Detect which cell encompasses the target text, then output its (x, y) center coordinate. 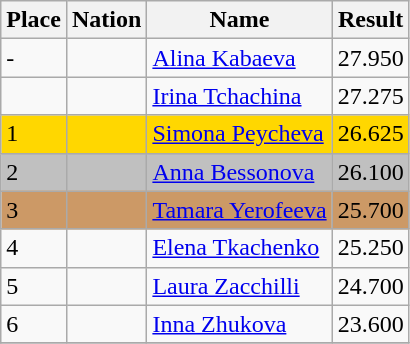
Anna Bessonova (240, 172)
Tamara Yerofeeva (240, 210)
3 (34, 210)
1 (34, 134)
25.700 (370, 210)
5 (34, 286)
Irina Tchachina (240, 96)
Inna Zhukova (240, 324)
4 (34, 248)
Alina Kabaeva (240, 58)
2 (34, 172)
25.250 (370, 248)
Simona Peycheva (240, 134)
Elena Tkachenko (240, 248)
23.600 (370, 324)
24.700 (370, 286)
27.275 (370, 96)
26.100 (370, 172)
Place (34, 20)
6 (34, 324)
Laura Zacchilli (240, 286)
26.625 (370, 134)
Result (370, 20)
Name (240, 20)
- (34, 58)
Nation (106, 20)
27.950 (370, 58)
